For the text-containing cell, return its midpoint in (X, Y) coordinate format. 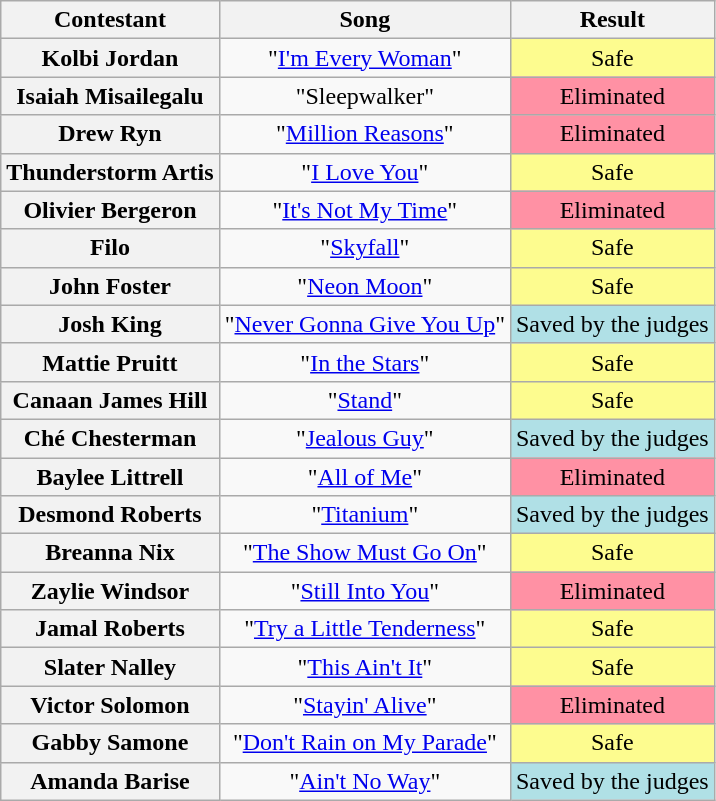
"Neon Moon" (364, 286)
Olivier Bergeron (110, 210)
"Jealous Guy" (364, 438)
Thunderstorm Artis (110, 172)
Isaiah Misailegalu (110, 96)
Amanda Barise (110, 781)
Mattie Pruitt (110, 362)
Zaylie Windsor (110, 591)
Filo (110, 248)
Victor Solomon (110, 705)
Desmond Roberts (110, 515)
Canaan James Hill (110, 400)
Jamal Roberts (110, 629)
"Try a Little Tenderness" (364, 629)
"I Love You" (364, 172)
"This Ain't It" (364, 667)
"Skyfall" (364, 248)
"It's Not My Time" (364, 210)
"Sleepwalker" (364, 96)
"Never Gonna Give You Up" (364, 324)
Song (364, 20)
"Stand" (364, 400)
Josh King (110, 324)
Breanna Nix (110, 553)
"Ain't No Way" (364, 781)
Slater Nalley (110, 667)
"Still Into You" (364, 591)
Kolbi Jordan (110, 58)
Result (612, 20)
Gabby Samone (110, 743)
Baylee Littrell (110, 477)
Drew Ryn (110, 134)
"Stayin' Alive" (364, 705)
John Foster (110, 286)
"Don't Rain on My Parade" (364, 743)
"In the Stars" (364, 362)
"All of Me" (364, 477)
"Titanium" (364, 515)
Contestant (110, 20)
"Million Reasons" (364, 134)
"I'm Every Woman" (364, 58)
"The Show Must Go On" (364, 553)
Ché Chesterman (110, 438)
